Find where the given text appears and provide that cell's center as (x, y) coordinate. 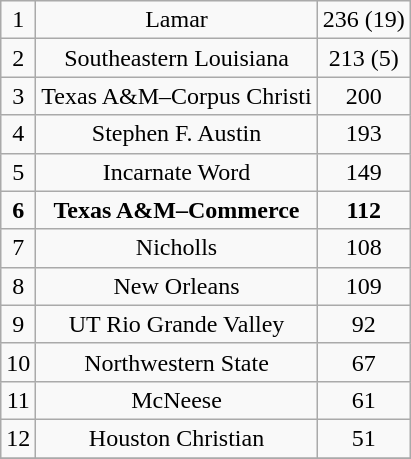
4 (18, 134)
5 (18, 172)
200 (364, 96)
236 (19) (364, 20)
Lamar (176, 20)
Northwestern State (176, 362)
Incarnate Word (176, 172)
149 (364, 172)
UT Rio Grande Valley (176, 324)
New Orleans (176, 286)
Texas A&M–Commerce (176, 210)
Southeastern Louisiana (176, 58)
1 (18, 20)
213 (5) (364, 58)
6 (18, 210)
Texas A&M–Corpus Christi (176, 96)
8 (18, 286)
193 (364, 134)
3 (18, 96)
10 (18, 362)
Stephen F. Austin (176, 134)
61 (364, 400)
McNeese (176, 400)
92 (364, 324)
108 (364, 248)
9 (18, 324)
11 (18, 400)
Nicholls (176, 248)
112 (364, 210)
12 (18, 438)
67 (364, 362)
51 (364, 438)
Houston Christian (176, 438)
109 (364, 286)
7 (18, 248)
2 (18, 58)
